Scan for the cell matching the given text and deliver its [x, y] coordinate at center. 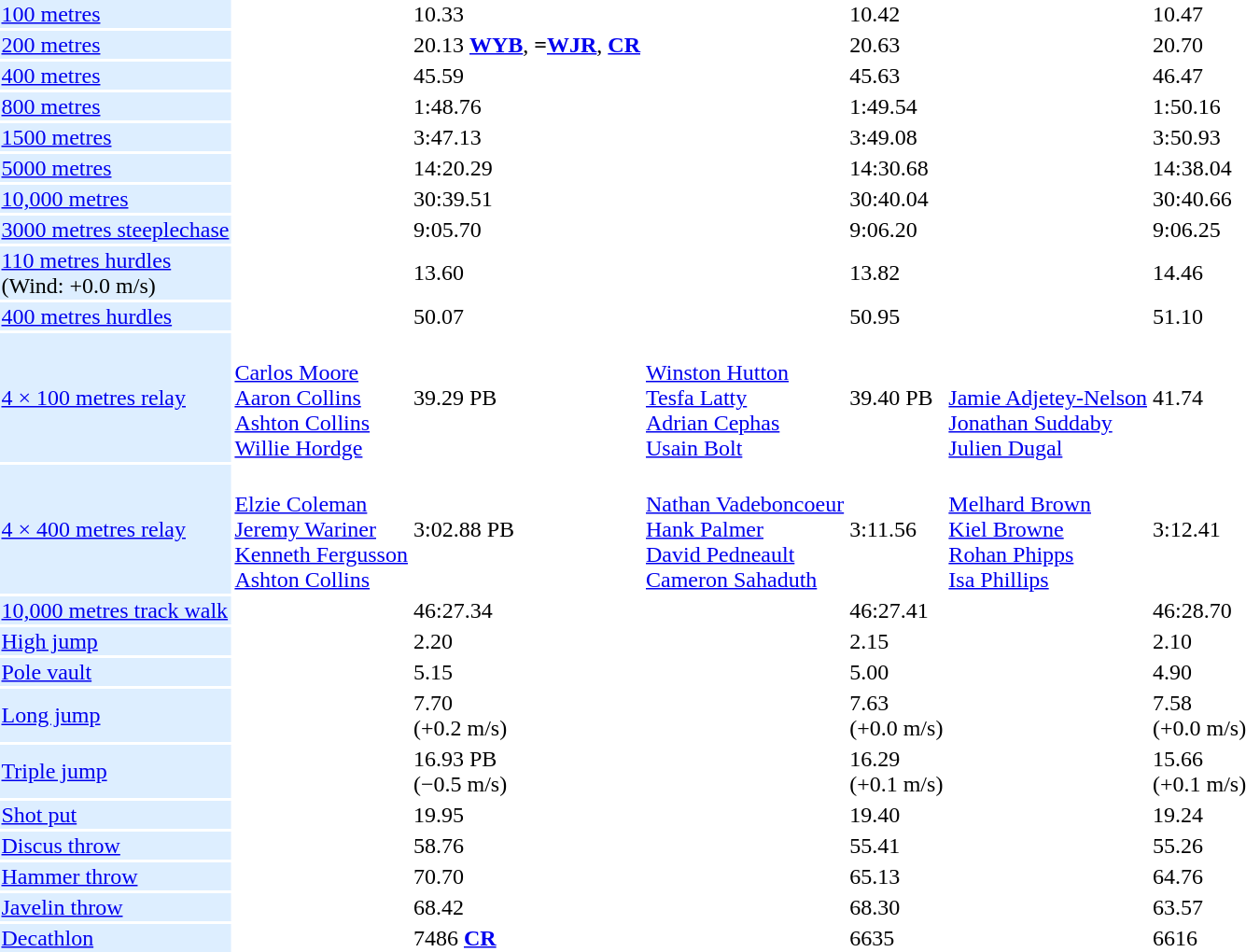
19.40 [896, 815]
20.63 [896, 45]
Winston HuttonTesfa LattyAdrian CephasUsain Bolt [745, 398]
19.95 [526, 815]
9:05.70 [526, 230]
3000 metres steeplechase [116, 230]
5000 metres [116, 168]
Nathan VadeboncoeurHank PalmerDavid PedneaultCameron Sahaduth [745, 529]
200 metres [116, 45]
2.20 [526, 641]
20.13 WYB, =WJR, CR [526, 45]
2.15 [896, 641]
7.70 (+0.2 m/s) [526, 715]
13.60 [526, 273]
30:40.04 [896, 199]
16.29 (+0.1 m/s) [896, 771]
45.59 [526, 76]
39.40 PB [896, 398]
58.76 [526, 846]
6635 [896, 938]
Hammer throw [116, 876]
4 × 400 metres relay [116, 529]
Decathlon [116, 938]
4 × 100 metres relay [116, 398]
3:49.08 [896, 137]
46:27.34 [526, 610]
68.42 [526, 907]
50.07 [526, 316]
10,000 metres track walk [116, 610]
3:02.88 PB [526, 529]
400 metres hurdles [116, 316]
9:06.20 [896, 230]
110 metres hurdles (Wind: +0.0 m/s) [116, 273]
14:30.68 [896, 168]
30:39.51 [526, 199]
Melhard BrownKiel BrowneRohan PhippsIsa Phillips [1048, 529]
50.95 [896, 316]
Pole vault [116, 672]
High jump [116, 641]
1500 metres [116, 137]
16.93 PB (−0.5 m/s) [526, 771]
Elzie ColemanJeremy WarinerKenneth FergussonAshton Collins [321, 529]
14:20.29 [526, 168]
10,000 metres [116, 199]
39.29 PB [526, 398]
3:11.56 [896, 529]
1:49.54 [896, 106]
55.41 [896, 846]
46:27.41 [896, 610]
Jamie Adjetey-NelsonJonathan SuddabyJulien Dugal [1048, 398]
3:47.13 [526, 137]
13.82 [896, 273]
65.13 [896, 876]
Triple jump [116, 771]
Javelin throw [116, 907]
Long jump [116, 715]
100 metres [116, 14]
1:48.76 [526, 106]
7486 CR [526, 938]
7.63 (+0.0 m/s) [896, 715]
70.70 [526, 876]
10.42 [896, 14]
5.00 [896, 672]
10.33 [526, 14]
400 metres [116, 76]
68.30 [896, 907]
45.63 [896, 76]
Discus throw [116, 846]
Shot put [116, 815]
5.15 [526, 672]
Carlos MooreAaron CollinsAshton CollinsWillie Hordge [321, 398]
800 metres [116, 106]
